Pinpoint the cell where the given text exists, returning its [x, y] midpoint coordinate. 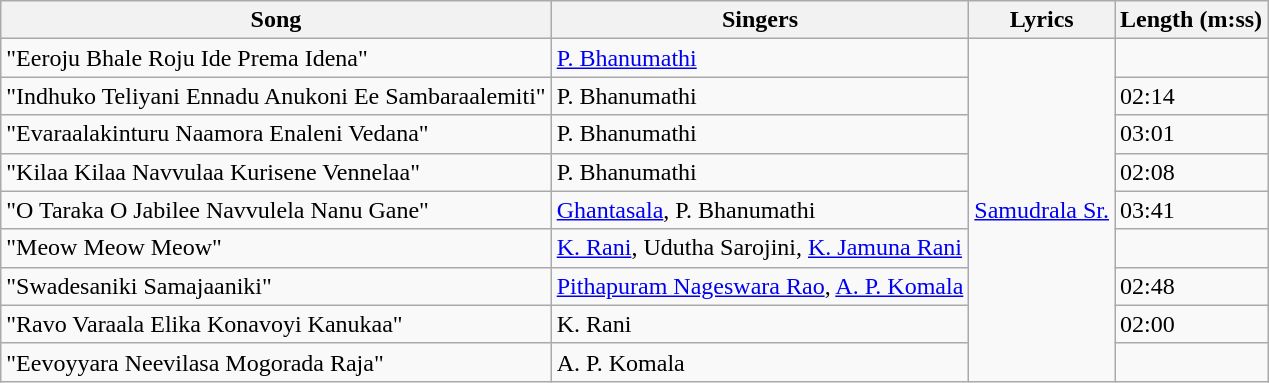
"Evaraalakinturu Naamora Enaleni Vedana" [276, 134]
"O Taraka O Jabilee Navvulela Nanu Gane" [276, 210]
03:01 [1192, 134]
Lyrics [1042, 20]
02:08 [1192, 172]
02:14 [1192, 96]
Singers [760, 20]
"Meow Meow Meow" [276, 248]
"Swadesaniki Samajaaniki" [276, 286]
Ghantasala, P. Bhanumathi [760, 210]
02:00 [1192, 324]
Length (m:ss) [1192, 20]
A. P. Komala [760, 362]
"Indhuko Teliyani Ennadu Anukoni Ee Sambaraalemiti" [276, 96]
Samudrala Sr. [1042, 210]
"Eevoyyara Neevilasa Mogorada Raja" [276, 362]
K. Rani, Udutha Sarojini, K. Jamuna Rani [760, 248]
Song [276, 20]
02:48 [1192, 286]
03:41 [1192, 210]
Pithapuram Nageswara Rao, A. P. Komala [760, 286]
"Eeroju Bhale Roju Ide Prema Idena" [276, 58]
"Ravo Varaala Elika Konavoyi Kanukaa" [276, 324]
"Kilaa Kilaa Navvulaa Kurisene Vennelaa" [276, 172]
K. Rani [760, 324]
